Locate the cell with the specified text and output its [x, y] center coordinate. 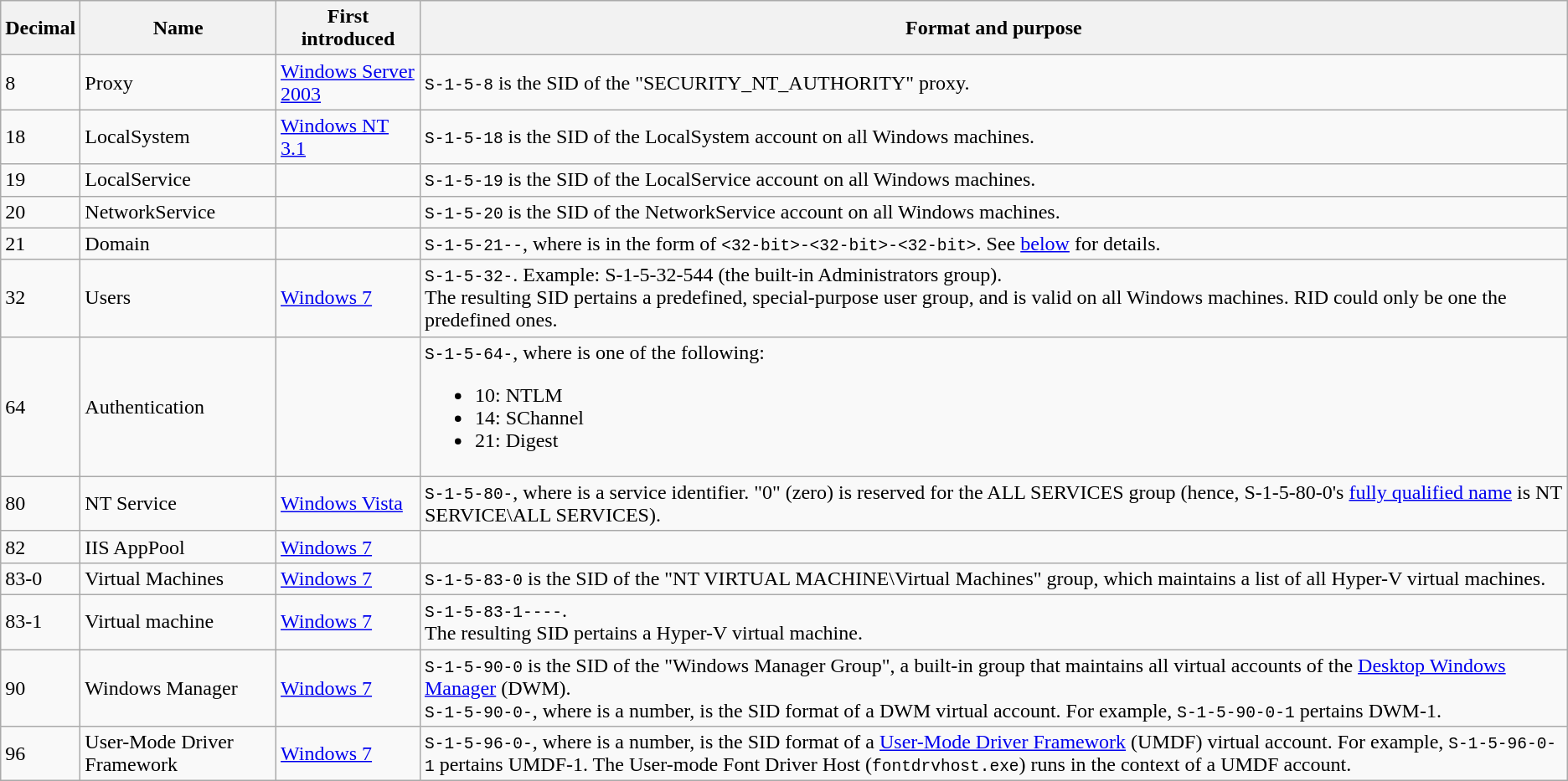
Authentication [178, 407]
Virtual Machines [178, 578]
First introduced [348, 28]
S-1-5-20 is the SID of the NetworkService account on all Windows machines. [993, 212]
90 [40, 688]
NT Service [178, 504]
Windows Server 2003 [348, 82]
18 [40, 137]
Users [178, 298]
19 [40, 180]
LocalService [178, 180]
32 [40, 298]
LocalSystem [178, 137]
Name [178, 28]
Windows NT 3.1 [348, 137]
64 [40, 407]
S-1-5-8 is the SID of the "SECURITY_NT_AUTHORITY" proxy. [993, 82]
Domain [178, 244]
96 [40, 753]
80 [40, 504]
S-1-5-64-, where is one of the following:10: NTLM14: SChannel21: Digest [993, 407]
20 [40, 212]
83-0 [40, 578]
User-Mode Driver Framework [178, 753]
IIS AppPool [178, 547]
Format and purpose [993, 28]
Decimal [40, 28]
83-1 [40, 621]
S-1-5-83-1----.The resulting SID pertains a Hyper-V virtual machine. [993, 621]
S-1-5-18 is the SID of the LocalSystem account on all Windows machines. [993, 137]
21 [40, 244]
Proxy [178, 82]
S-1-5-21--, where is in the form of <32-bit>-<32-bit>-<32-bit>. See below for details. [993, 244]
Virtual machine [178, 621]
S-1-5-83-0 is the SID of the "NT VIRTUAL MACHINE\Virtual Machines" group, which maintains a list of all Hyper-V virtual machines. [993, 578]
S-1-5-19 is the SID of the LocalService account on all Windows machines. [993, 180]
NetworkService [178, 212]
Windows Manager [178, 688]
82 [40, 547]
8 [40, 82]
Windows Vista [348, 504]
